Detect which cell encompasses the target text, then output its (X, Y) center coordinate. 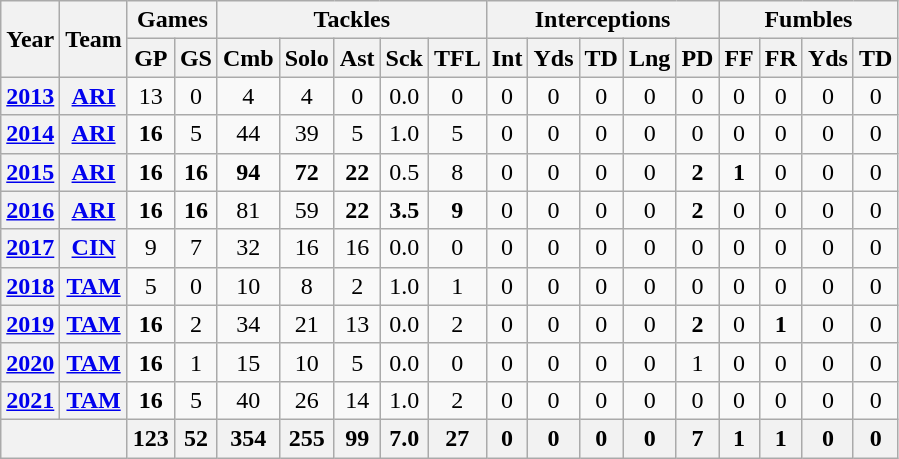
0.5 (404, 172)
39 (306, 134)
2017 (30, 248)
Interceptions (602, 20)
Tackles (352, 20)
2013 (30, 96)
27 (457, 438)
81 (248, 210)
15 (248, 362)
2016 (30, 210)
FR (780, 58)
Sck (404, 58)
40 (248, 400)
Games (172, 20)
TFL (457, 58)
Lng (649, 58)
59 (306, 210)
3.5 (404, 210)
2021 (30, 400)
72 (306, 172)
123 (150, 438)
Fumbles (808, 20)
2019 (30, 324)
Int (507, 58)
Ast (357, 58)
52 (196, 438)
GP (150, 58)
FF (739, 58)
2014 (30, 134)
44 (248, 134)
26 (306, 400)
14 (357, 400)
GS (196, 58)
2020 (30, 362)
Cmb (248, 58)
21 (306, 324)
7.0 (404, 438)
CIN (94, 248)
2015 (30, 172)
Year (30, 39)
354 (248, 438)
Solo (306, 58)
94 (248, 172)
2018 (30, 286)
255 (306, 438)
PD (698, 58)
32 (248, 248)
Team (94, 39)
99 (357, 438)
34 (248, 324)
